Return [x, y] of the center of cell containing provided text 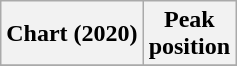
Peakposition [189, 34]
Chart (2020) [72, 34]
